Capture the cell that displays the provided text and extract its [X, Y] central coordinate. 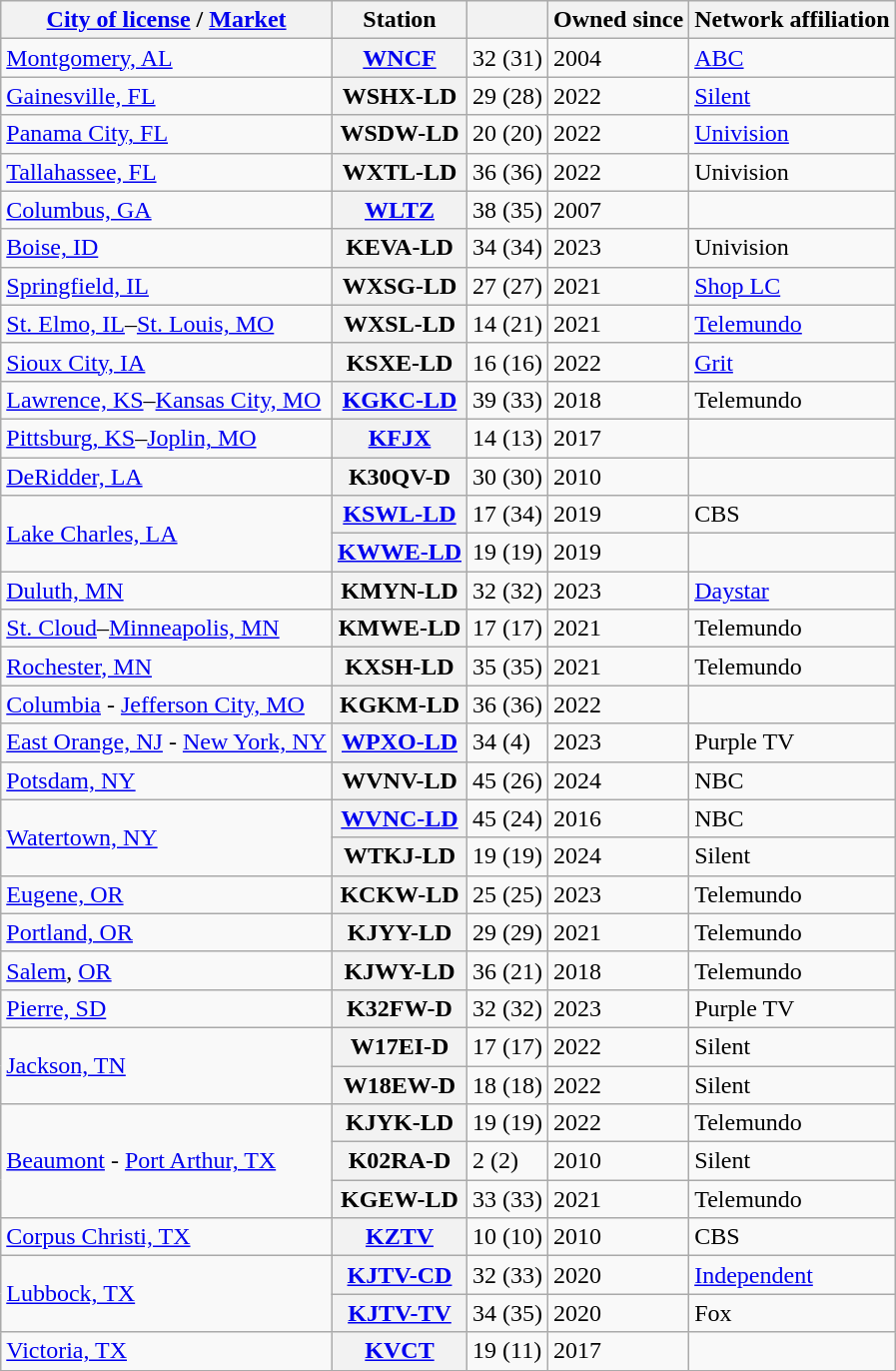
2004 [619, 58]
Daystar [792, 591]
KJYK-LD [400, 1123]
Panama City, FL [167, 134]
KVCT [400, 1351]
34 (34) [507, 248]
KJTV-CD [400, 1275]
16 (16) [507, 362]
Portland, OR [167, 932]
WXSG-LD [400, 286]
Potsdam, NY [167, 780]
WXSL-LD [400, 324]
Springfield, IL [167, 286]
18 (18) [507, 1084]
Beaumont - Port Arthur, TX [167, 1161]
14 (13) [507, 438]
KMWE-LD [400, 629]
25 (25) [507, 894]
45 (26) [507, 780]
Montgomery, AL [167, 58]
DeRidder, LA [167, 477]
Salem, OR [167, 970]
Victoria, TX [167, 1351]
KZTV [400, 1237]
Eugene, OR [167, 894]
38 (35) [507, 210]
Shop LC [792, 286]
34 (35) [507, 1313]
St. Cloud–Minneapolis, MN [167, 629]
Lubbock, TX [167, 1294]
KEVA-LD [400, 248]
Boise, ID [167, 248]
19 (11) [507, 1351]
KJTV-TV [400, 1313]
Tallahassee, FL [167, 172]
ABC [792, 58]
Owned since [619, 20]
WLTZ [400, 210]
WNCF [400, 58]
KFJX [400, 438]
WTKJ-LD [400, 856]
27 (27) [507, 286]
St. Elmo, IL–St. Louis, MO [167, 324]
KJWY-LD [400, 970]
Grit [792, 362]
K30QV-D [400, 477]
Gainesville, FL [167, 96]
Corpus Christi, TX [167, 1237]
KXSH-LD [400, 667]
East Orange, NJ - New York, NY [167, 742]
KMYN-LD [400, 591]
20 (20) [507, 134]
Watertown, NY [167, 837]
29 (28) [507, 96]
WPXO-LD [400, 742]
Jackson, TN [167, 1065]
36 (21) [507, 970]
10 (10) [507, 1237]
K02RA-D [400, 1161]
32 (33) [507, 1275]
Lake Charles, LA [167, 534]
Columbus, GA [167, 210]
2 (2) [507, 1161]
KCKW-LD [400, 894]
WVNV-LD [400, 780]
Lawrence, KS–Kansas City, MO [167, 400]
K32FW-D [400, 1008]
30 (30) [507, 477]
Columbia - Jefferson City, MO [167, 704]
WVNC-LD [400, 818]
Station [400, 20]
W18EW-D [400, 1084]
KSXE-LD [400, 362]
KGKM-LD [400, 704]
KSWL-LD [400, 515]
32 (31) [507, 58]
17 (34) [507, 515]
35 (35) [507, 667]
34 (4) [507, 742]
KWWE-LD [400, 553]
29 (29) [507, 932]
39 (33) [507, 400]
Rochester, MN [167, 667]
KJYY-LD [400, 932]
City of license / Market [167, 20]
Duluth, MN [167, 591]
WXTL-LD [400, 172]
Sioux City, IA [167, 362]
WSDW-LD [400, 134]
WSHX-LD [400, 96]
KGKC-LD [400, 400]
Fox [792, 1313]
Pierre, SD [167, 1008]
2007 [619, 210]
14 (21) [507, 324]
45 (24) [507, 818]
KGEW-LD [400, 1199]
33 (33) [507, 1199]
Network affiliation [792, 20]
Pittsburg, KS–Joplin, MO [167, 438]
Independent [792, 1275]
2016 [619, 818]
W17EI-D [400, 1046]
